Find where the given text appears and provide that cell's center as (x, y) coordinate. 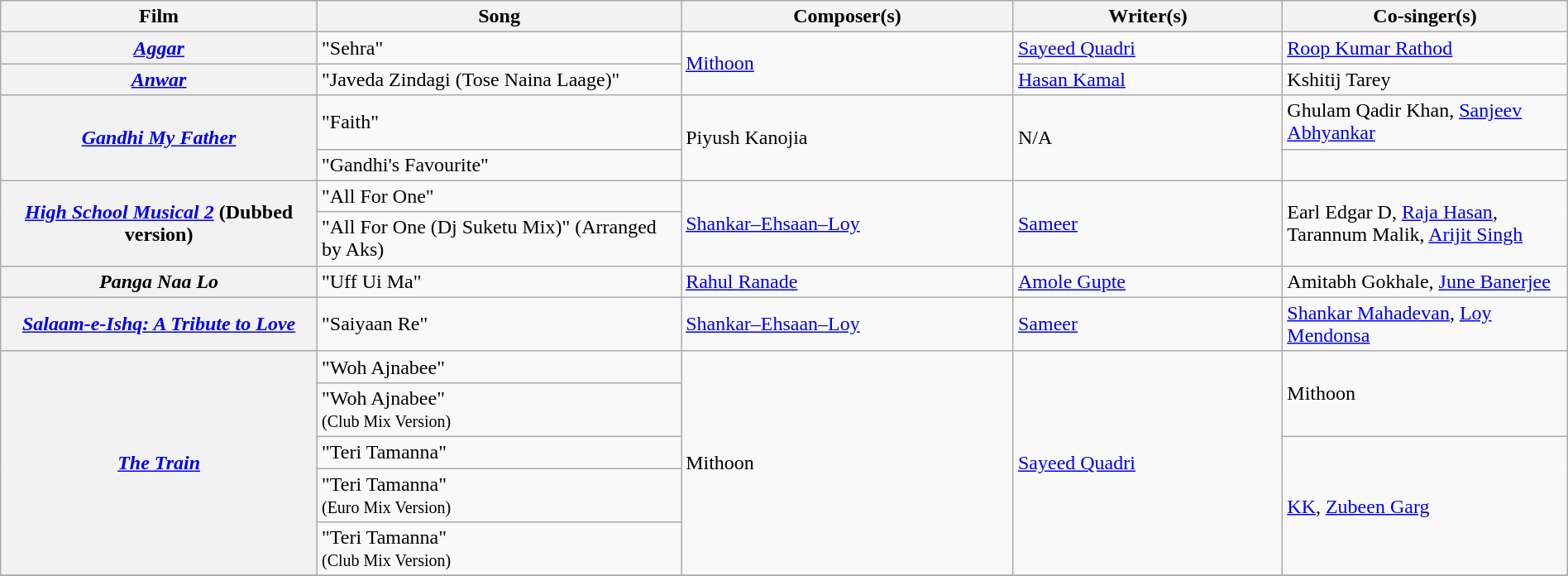
"Faith" (499, 122)
Salaam-e-Ishq: A Tribute to Love (159, 324)
N/A (1148, 137)
Piyush Kanojia (848, 137)
Kshitij Tarey (1425, 79)
"Teri Tamanna" (499, 452)
Ghulam Qadir Khan, Sanjeev Abhyankar (1425, 122)
Composer(s) (848, 17)
Panga Naa Lo (159, 281)
"Teri Tamanna"(Club Mix Version) (499, 550)
"Woh Ajnabee" (499, 367)
Rahul Ranade (848, 281)
"Javeda Zindagi (Tose Naina Laage)" (499, 79)
Shankar Mahadevan, Loy Mendonsa (1425, 324)
"Uff Ui Ma" (499, 281)
The Train (159, 463)
Earl Edgar D, Raja Hasan, Tarannum Malik, Arijit Singh (1425, 223)
Gandhi My Father (159, 137)
"Teri Tamanna"(Euro Mix Version) (499, 495)
"All For One (Dj Suketu Mix)" (Arranged by Aks) (499, 238)
Hasan Kamal (1148, 79)
Co-singer(s) (1425, 17)
Film (159, 17)
"Gandhi's Favourite" (499, 165)
"All For One" (499, 196)
Roop Kumar Rathod (1425, 48)
"Saiyaan Re" (499, 324)
"Sehra" (499, 48)
Anwar (159, 79)
High School Musical 2 (Dubbed version) (159, 223)
Amole Gupte (1148, 281)
Writer(s) (1148, 17)
Aggar (159, 48)
KK, Zubeen Garg (1425, 506)
"Woh Ajnabee"(Club Mix Version) (499, 409)
Song (499, 17)
Amitabh Gokhale, June Banerjee (1425, 281)
